Locate the cell with the specified text and output its (X, Y) center coordinate. 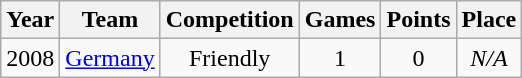
Team (110, 20)
N/A (489, 58)
0 (418, 58)
Germany (110, 58)
1 (340, 58)
Points (418, 20)
Games (340, 20)
Friendly (230, 58)
Year (30, 20)
2008 (30, 58)
Place (489, 20)
Competition (230, 20)
